Find where the given text appears and provide that cell's center as (x, y) coordinate. 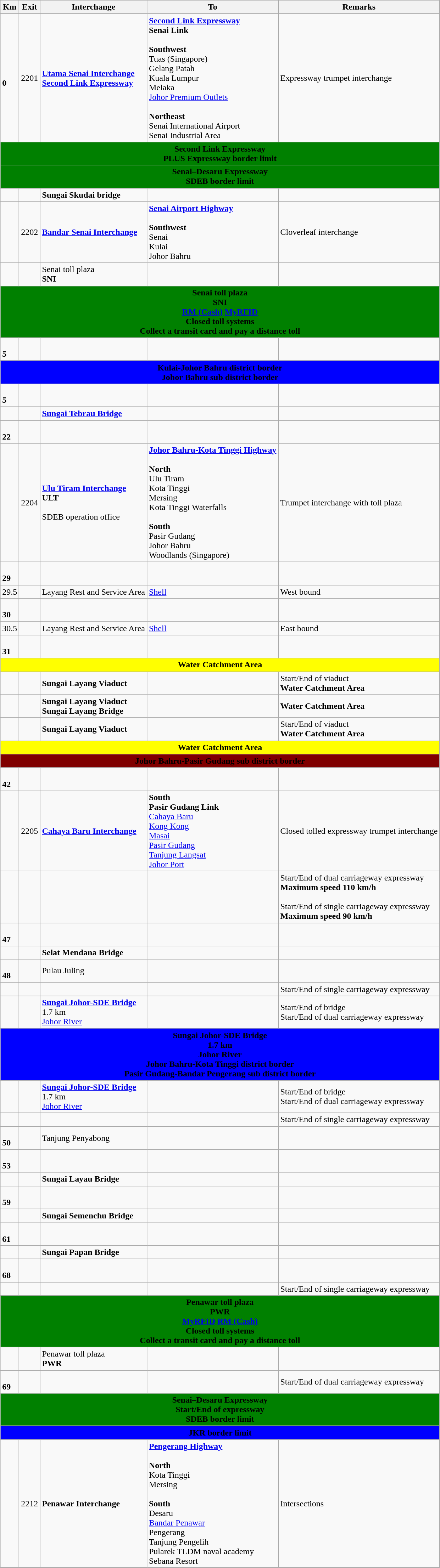
Tanjung Penyabong (94, 1138)
48 (10, 971)
Senai–Desaru ExpresswayStart/End of expresswaySDEB border limit (220, 1410)
61 (10, 1234)
Start/End of dual carriageway expressway (359, 1382)
2204 (30, 503)
Penawar toll plazaPWR MyRFID RM (Cash)Closed toll systemsCollect a transit card and pay a distance toll (220, 1321)
2202 (30, 232)
Kulai-Johor Bahru district borderJohor Bahru sub district border (220, 372)
Penawar toll plazaPWR (94, 1359)
50 (10, 1138)
West bound (359, 592)
Sungai Papan Bridge (94, 1252)
East bound (359, 628)
Senai toll plazaSNIRM (Cash) MyRFID Closed toll systemsCollect a transit card and pay a distance toll (220, 312)
2205 (30, 831)
Cahaya Baru Interchange (94, 831)
Sungai Skudai bridge (94, 195)
Sungai Tebrau Bridge (94, 413)
29.5 (10, 592)
To (212, 7)
Pulau Juling (94, 971)
29 (10, 574)
Exit (30, 7)
Km (10, 7)
Senai Airport HighwaySouthwest Senai Kulai Johor Bahru (212, 232)
68 (10, 1270)
Sungai Johor-SDE Bridge1.7 kmJohor RiverJohor Bahru-Kota Tinggi district borderPasir Gudang-Bandar Pengerang sub district border (220, 1054)
Pengerang HighwayNorth Kota Tinggi MersingSouth Desaru Bandar Penawar Pengerang Tanjung PengelihPularek TLDM naval academySebana Resort (212, 1504)
Penawar Interchange (94, 1504)
Utama Senai InterchangeSecond Link Expressway (94, 78)
2201 (30, 78)
Senai–Desaru ExpresswaySDEB border limit (220, 176)
Cloverleaf interchange (359, 232)
Second Link ExpresswayPLUS Expressway border limit (220, 154)
JKR border limit (220, 1433)
0 (10, 78)
Senai toll plazaSNI (94, 274)
69 (10, 1382)
Bandar Senai Interchange (94, 232)
Johor Bahru-Pasir Gudang sub district border (220, 761)
Sungai Semenchu Bridge (94, 1216)
Selat Mendana Bridge (94, 953)
30.5 (10, 628)
Start/End of dual carriageway expresswayMaximum speed 110 km/hStart/End of single carriageway expresswayMaximum speed 90 km/h (359, 897)
Sungai Layau Bridge (94, 1179)
47 (10, 934)
Expressway trumpet interchange (359, 78)
Sungai Layang ViaductSungai Layang Bridge (94, 706)
Johor Bahru-Kota Tinggi HighwayNorth Ulu Tiram Kota Tinggi Mersing Kota Tinggi WaterfallsSouth Pasir Gudang Johor Bahru Woodlands (Singapore) (212, 503)
Remarks (359, 7)
42 (10, 779)
Intersections (359, 1504)
Closed tolled expressway trumpet interchange (359, 831)
22 (10, 431)
Trumpet interchange with toll plaza (359, 503)
30 (10, 610)
31 (10, 647)
South Pasir Gudang Link Cahaya Baru Kong Kong Masai Pasir Gudang Tanjung Langsat Johor Port (212, 831)
53 (10, 1161)
Interchange (94, 7)
2212 (30, 1504)
59 (10, 1197)
Ulu Tiram InterchangeULT SDEB operation office (94, 503)
